Provide the [X, Y] coordinate of the cell's center where the given text is located.  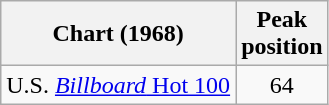
U.S. Billboard Hot 100 [118, 85]
64 [282, 85]
Peakposition [282, 34]
Chart (1968) [118, 34]
